Identify which cell holds the provided text, then report its (x, y) central coordinate. 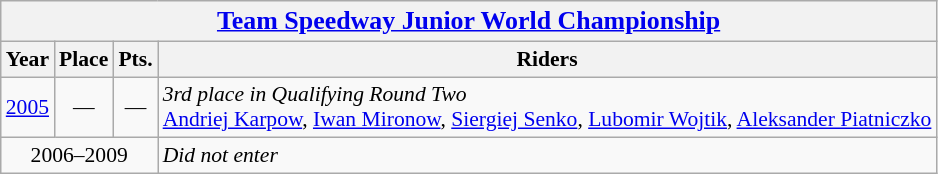
3rd place in Qualifying Round Two Andriej Karpow, Iwan Mironow, Siergiej Senko, Lubomir Wojtik, Aleksander Piatniczko (548, 108)
Team Speedway Junior World Championship (469, 21)
Year (28, 59)
Riders (548, 59)
Place (84, 59)
2006–2009 (80, 156)
2005 (28, 108)
Did not enter (548, 156)
Pts. (135, 59)
